Locate the cell with the specified text and output its [X, Y] center coordinate. 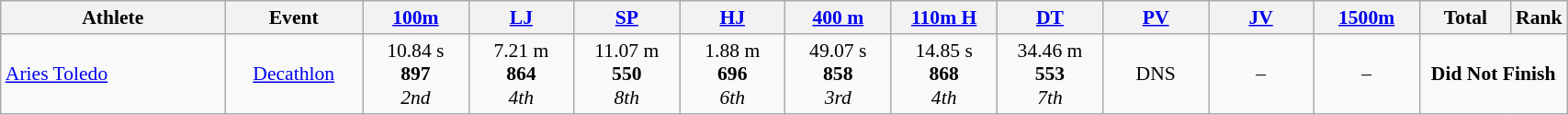
1500m [1367, 17]
Athlete [113, 17]
Rank [1540, 17]
Aries Toledo [113, 74]
DT [1049, 17]
PV [1156, 17]
11.07 m5508th [626, 74]
LJ [522, 17]
34.46 m5537th [1049, 74]
1.88 m6966th [733, 74]
14.85 s8684th [944, 74]
Total [1466, 17]
SP [626, 17]
110m H [944, 17]
49.07 s8583rd [838, 74]
10.84 s8972nd [415, 74]
Decathlon [294, 74]
Did Not Finish [1494, 74]
Event [294, 17]
7.21 m8644th [522, 74]
JV [1261, 17]
400 m [838, 17]
HJ [733, 17]
DNS [1156, 74]
100m [415, 17]
